Return [X, Y] of the center of cell containing provided text 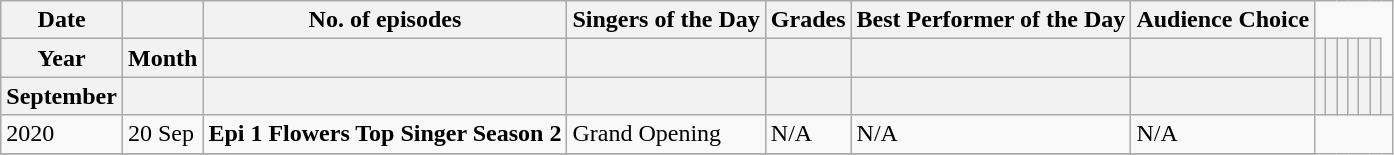
Grand Opening [666, 134]
20 Sep [162, 134]
Grades [808, 20]
No. of episodes [385, 20]
Singers of the Day [666, 20]
Epi 1 Flowers Top Singer Season 2 [385, 134]
September [62, 96]
Year [62, 58]
Month [162, 58]
Best Performer of the Day [991, 20]
Date [62, 20]
2020 [62, 134]
Audience Choice [1223, 20]
